Extract the [x, y] coordinate from the center of the cell holding the provided text.  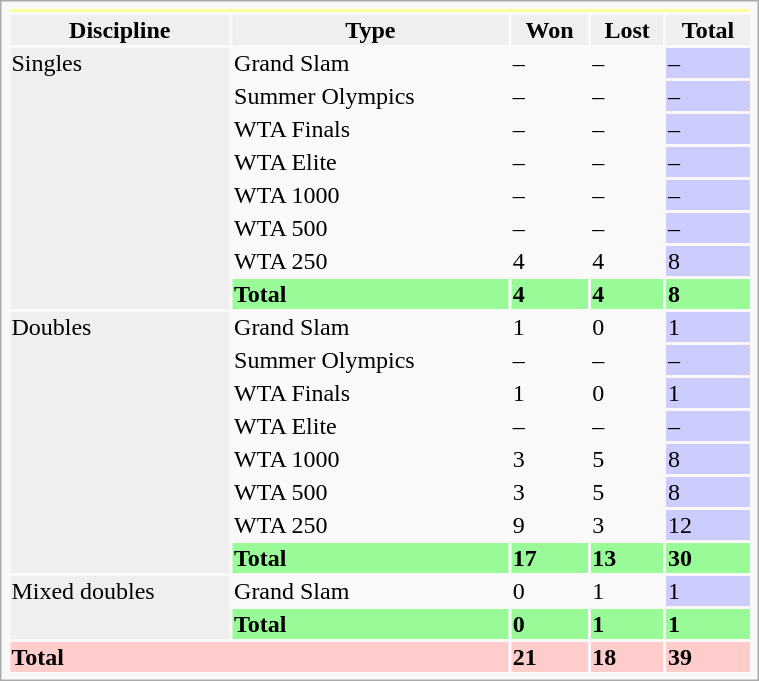
39 [708, 657]
Doubles [120, 442]
Won [550, 30]
18 [628, 657]
Mixed doubles [120, 608]
Type [371, 30]
17 [550, 558]
Discipline [120, 30]
13 [628, 558]
21 [550, 657]
9 [550, 525]
Singles [120, 178]
12 [708, 525]
Lost [628, 30]
30 [708, 558]
